From the cell containing the given text, extract its center point as [X, Y] coordinate. 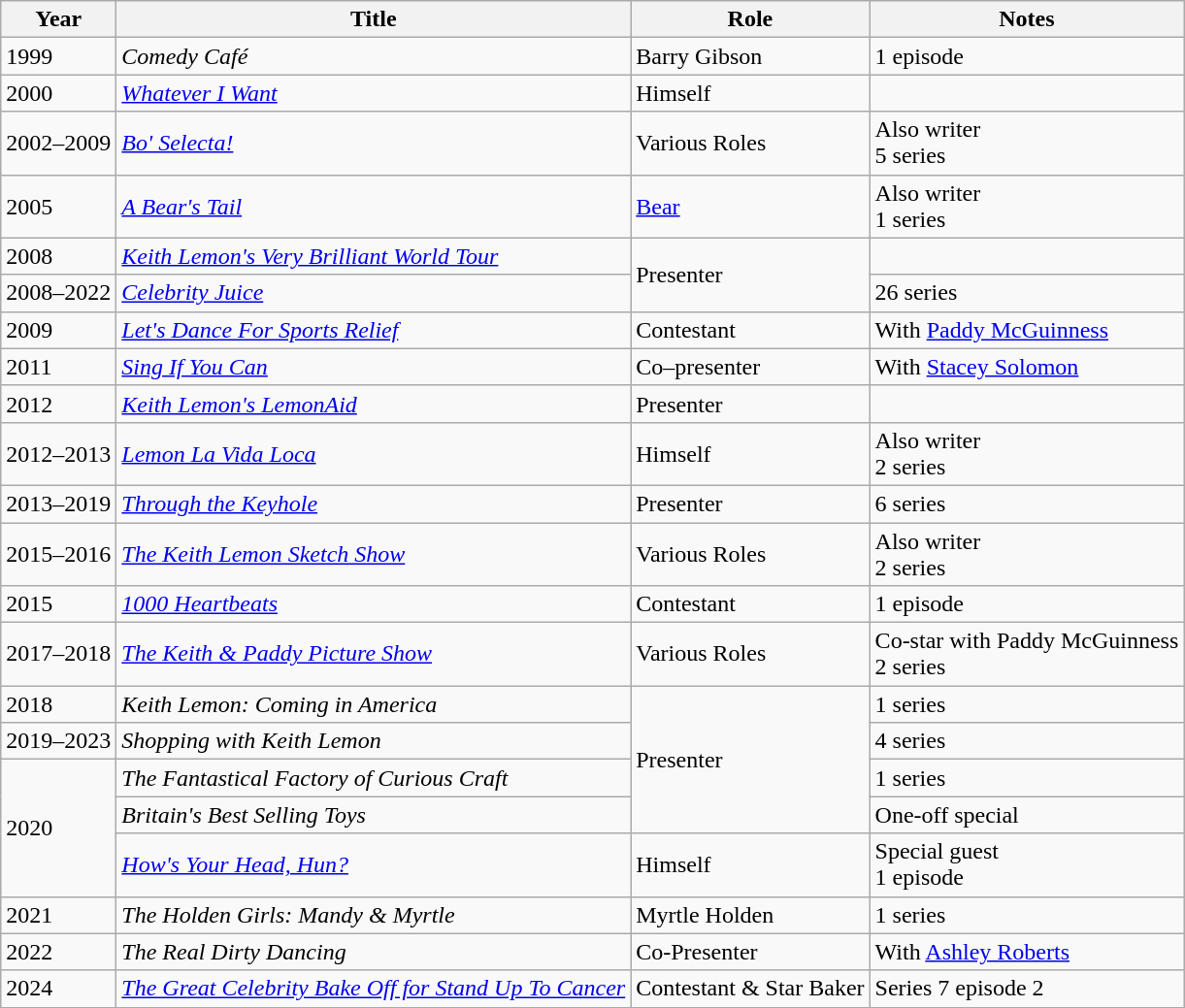
2008 [58, 256]
With Paddy McGuinness [1027, 330]
Celebrity Juice [374, 293]
Notes [1027, 19]
2018 [58, 704]
Barry Gibson [750, 56]
Comedy Café [374, 56]
2009 [58, 330]
2021 [58, 915]
Let's Dance For Sports Relief [374, 330]
With Ashley Roberts [1027, 952]
2000 [58, 93]
Co-Presenter [750, 952]
Shopping with Keith Lemon [374, 741]
One-off special [1027, 815]
Year [58, 19]
Bear [750, 206]
The Fantastical Factory of Curious Craft [374, 778]
2020 [58, 829]
How's Your Head, Hun? [374, 865]
The Keith & Paddy Picture Show [374, 654]
1999 [58, 56]
The Keith Lemon Sketch Show [374, 553]
Title [374, 19]
2002–2009 [58, 144]
Through the Keyhole [374, 504]
Also writer5 series [1027, 144]
6 series [1027, 504]
The Holden Girls: Mandy & Myrtle [374, 915]
2015 [58, 604]
Bo' Selecta! [374, 144]
Series 7 episode 2 [1027, 989]
With Stacey Solomon [1027, 367]
The Great Celebrity Bake Off for Stand Up To Cancer [374, 989]
2012 [58, 404]
Myrtle Holden [750, 915]
Keith Lemon: Coming in America [374, 704]
4 series [1027, 741]
Keith Lemon's Very Brilliant World Tour [374, 256]
Also writer1 series [1027, 206]
2015–2016 [58, 553]
Contestant & Star Baker [750, 989]
2019–2023 [58, 741]
26 series [1027, 293]
A Bear's Tail [374, 206]
1000 Heartbeats [374, 604]
Co–presenter [750, 367]
2011 [58, 367]
Lemon La Vida Loca [374, 454]
2024 [58, 989]
Co-star with Paddy McGuinness2 series [1027, 654]
2017–2018 [58, 654]
2012–2013 [58, 454]
2005 [58, 206]
Sing If You Can [374, 367]
2013–2019 [58, 504]
2008–2022 [58, 293]
Role [750, 19]
2022 [58, 952]
Keith Lemon's LemonAid [374, 404]
The Real Dirty Dancing [374, 952]
Britain's Best Selling Toys [374, 815]
Whatever I Want [374, 93]
Special guest1 episode [1027, 865]
